Identify which cell holds the provided text, then report its [X, Y] central coordinate. 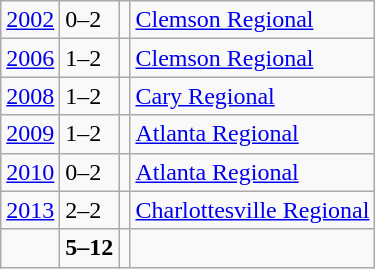
2009 [30, 134]
2–2 [90, 210]
5–12 [90, 248]
2010 [30, 172]
2013 [30, 210]
Charlottesville Regional [252, 210]
2006 [30, 58]
2002 [30, 20]
Cary Regional [252, 96]
2008 [30, 96]
